Find where the given text appears and provide that cell's center as (X, Y) coordinate. 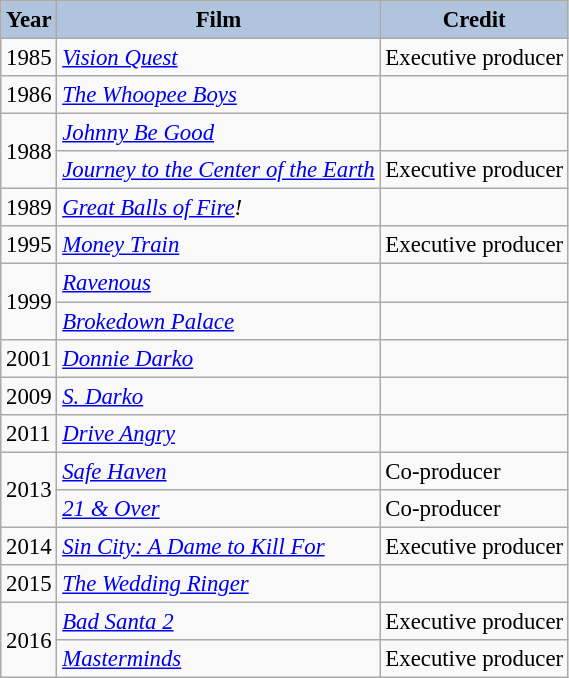
Journey to the Center of the Earth (218, 170)
Sin City: A Dame to Kill For (218, 546)
2009 (29, 396)
2015 (29, 584)
The Wedding Ringer (218, 584)
Money Train (218, 245)
1985 (29, 58)
The Whoopee Boys (218, 95)
Year (29, 20)
Great Balls of Fire! (218, 208)
1999 (29, 302)
Bad Santa 2 (218, 621)
1986 (29, 95)
Ravenous (218, 283)
1989 (29, 208)
Film (218, 20)
Safe Haven (218, 471)
2011 (29, 433)
Donnie Darko (218, 358)
2001 (29, 358)
Brokedown Palace (218, 321)
2016 (29, 640)
1988 (29, 152)
Drive Angry (218, 433)
21 & Over (218, 509)
Credit (474, 20)
2013 (29, 490)
1995 (29, 245)
2014 (29, 546)
Johnny Be Good (218, 133)
S. Darko (218, 396)
Vision Quest (218, 58)
Masterminds (218, 659)
